From the cell containing the given text, extract its center point as [X, Y] coordinate. 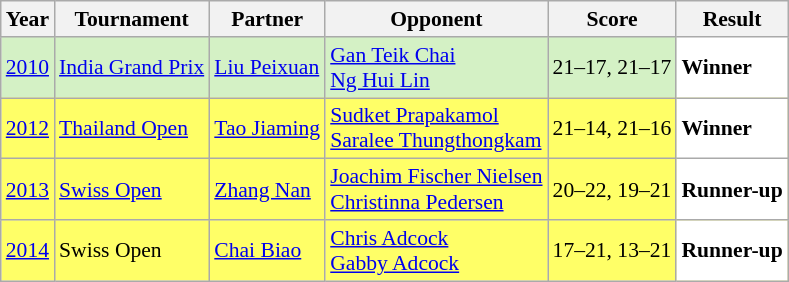
Tournament [132, 19]
Liu Peixuan [267, 68]
Chai Biao [267, 250]
Year [28, 19]
Gan Teik Chai Ng Hui Lin [436, 68]
Tao Jiaming [267, 128]
2013 [28, 190]
Score [612, 19]
Opponent [436, 19]
2012 [28, 128]
Result [732, 19]
India Grand Prix [132, 68]
Sudket Prapakamol Saralee Thungthongkam [436, 128]
Chris Adcock Gabby Adcock [436, 250]
21–17, 21–17 [612, 68]
2010 [28, 68]
21–14, 21–16 [612, 128]
2014 [28, 250]
Thailand Open [132, 128]
17–21, 13–21 [612, 250]
Joachim Fischer Nielsen Christinna Pedersen [436, 190]
20–22, 19–21 [612, 190]
Zhang Nan [267, 190]
Partner [267, 19]
